Return the (X, Y) coordinate for the center point of the cell that contains the specified text.  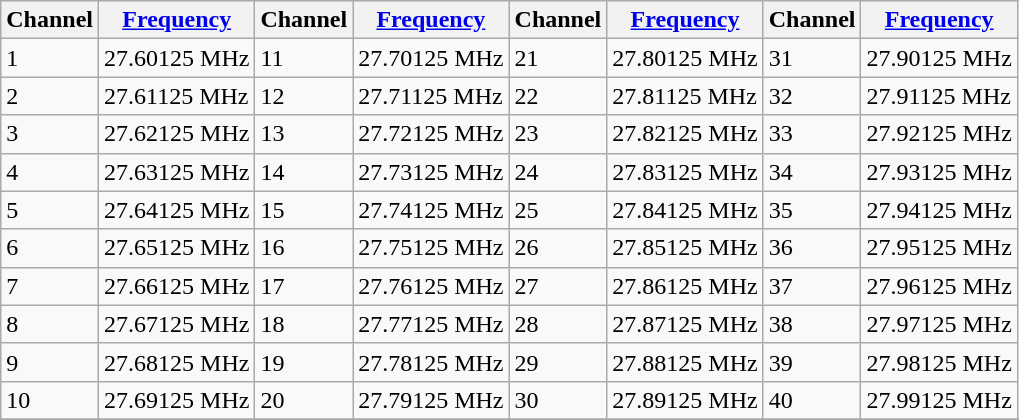
27.98125 MHz (939, 362)
27.75125 MHz (431, 248)
27.63125 MHz (177, 172)
27.67125 MHz (177, 324)
27.79125 MHz (431, 400)
39 (812, 362)
3 (50, 134)
27.92125 MHz (939, 134)
1 (50, 58)
15 (304, 210)
27.78125 MHz (431, 362)
38 (812, 324)
27.61125 MHz (177, 96)
27.80125 MHz (685, 58)
27.90125 MHz (939, 58)
6 (50, 248)
27.88125 MHz (685, 362)
28 (558, 324)
27.84125 MHz (685, 210)
21 (558, 58)
27.94125 MHz (939, 210)
27.89125 MHz (685, 400)
27.69125 MHz (177, 400)
12 (304, 96)
23 (558, 134)
27.72125 MHz (431, 134)
27.91125 MHz (939, 96)
27.87125 MHz (685, 324)
27.65125 MHz (177, 248)
30 (558, 400)
27.73125 MHz (431, 172)
4 (50, 172)
27.93125 MHz (939, 172)
27.71125 MHz (431, 96)
9 (50, 362)
2 (50, 96)
20 (304, 400)
34 (812, 172)
27.60125 MHz (177, 58)
27.66125 MHz (177, 286)
31 (812, 58)
27.77125 MHz (431, 324)
29 (558, 362)
18 (304, 324)
27.74125 MHz (431, 210)
27.85125 MHz (685, 248)
27.81125 MHz (685, 96)
10 (50, 400)
37 (812, 286)
27.62125 MHz (177, 134)
7 (50, 286)
8 (50, 324)
27.99125 MHz (939, 400)
27.97125 MHz (939, 324)
11 (304, 58)
33 (812, 134)
27.83125 MHz (685, 172)
24 (558, 172)
36 (812, 248)
14 (304, 172)
13 (304, 134)
27.96125 MHz (939, 286)
25 (558, 210)
27.68125 MHz (177, 362)
27.95125 MHz (939, 248)
26 (558, 248)
40 (812, 400)
27.70125 MHz (431, 58)
5 (50, 210)
19 (304, 362)
27.64125 MHz (177, 210)
27 (558, 286)
35 (812, 210)
22 (558, 96)
17 (304, 286)
27.82125 MHz (685, 134)
32 (812, 96)
27.76125 MHz (431, 286)
27.86125 MHz (685, 286)
16 (304, 248)
